Detect which cell encompasses the target text, then output its [x, y] center coordinate. 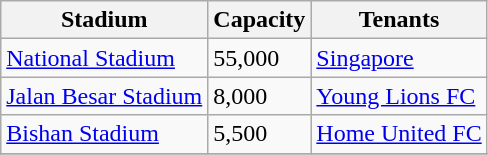
Tenants [399, 20]
Stadium [104, 20]
Capacity [260, 20]
5,500 [260, 134]
55,000 [260, 58]
Home United FC [399, 134]
National Stadium [104, 58]
Young Lions FC [399, 96]
Jalan Besar Stadium [104, 96]
Singapore [399, 58]
Bishan Stadium [104, 134]
8,000 [260, 96]
